Capture the cell that displays the provided text and extract its [X, Y] central coordinate. 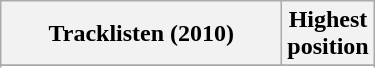
Highestposition [328, 34]
Tracklisten (2010) [142, 34]
